Locate the cell with the specified text and output its [X, Y] center coordinate. 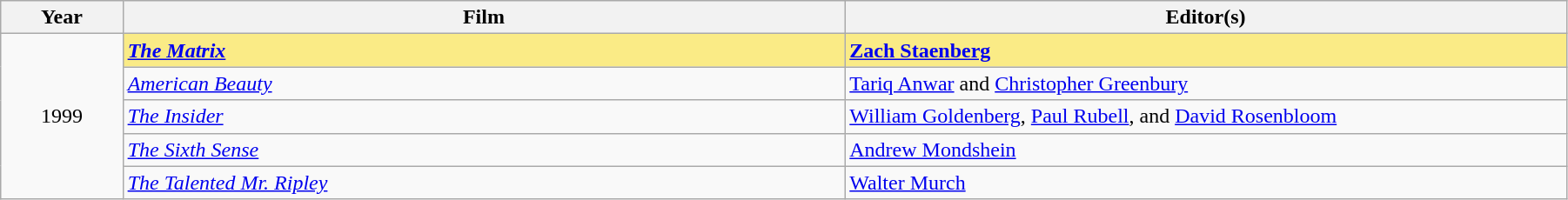
Tariq Anwar and Christopher Greenbury [1206, 83]
William Goldenberg, Paul Rubell, and David Rosenbloom [1206, 117]
1999 [62, 117]
Andrew Mondshein [1206, 150]
Film [484, 17]
The Matrix [484, 50]
The Sixth Sense [484, 150]
Editor(s) [1206, 17]
Walter Murch [1206, 183]
Year [62, 17]
The Talented Mr. Ripley [484, 183]
American Beauty [484, 83]
The Insider [484, 117]
Zach Staenberg [1206, 50]
